Provide the [X, Y] coordinate of the cell's center where the given text is located.  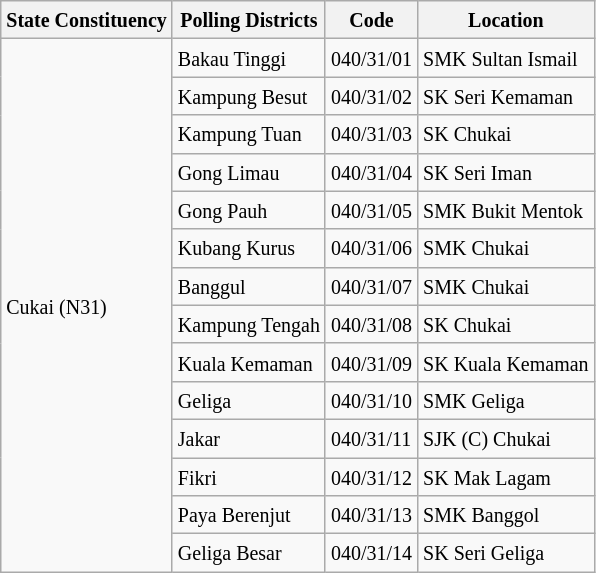
Jakar [248, 438]
040/31/08 [371, 324]
040/31/13 [371, 515]
040/31/03 [371, 134]
Gong Limau [248, 172]
SMK Geliga [506, 400]
Gong Pauh [248, 210]
State Constituency [87, 20]
040/31/01 [371, 58]
Cukai (N31) [87, 306]
Bakau Tinggi [248, 58]
Banggul [248, 286]
040/31/12 [371, 477]
Code [371, 20]
SMK Sultan Ismail [506, 58]
040/31/11 [371, 438]
Kampung Tengah [248, 324]
040/31/04 [371, 172]
Kuala Kemaman [248, 362]
SMK Banggol [506, 515]
Geliga [248, 400]
SMK Bukit Mentok [506, 210]
040/31/10 [371, 400]
Paya Berenjut [248, 515]
SK Seri Kemaman [506, 96]
040/31/05 [371, 210]
Kampung Tuan [248, 134]
SK Mak Lagam [506, 477]
Location [506, 20]
SK Kuala Kemaman [506, 362]
Kampung Besut [248, 96]
040/31/14 [371, 553]
040/31/02 [371, 96]
SJK (C) Chukai [506, 438]
Polling Districts [248, 20]
Fikri [248, 477]
Kubang Kurus [248, 248]
040/31/09 [371, 362]
SK Seri Geliga [506, 553]
Geliga Besar [248, 553]
SK Seri Iman [506, 172]
040/31/06 [371, 248]
040/31/07 [371, 286]
